Return the (X, Y) coordinate for the center point of the cell that contains the specified text.  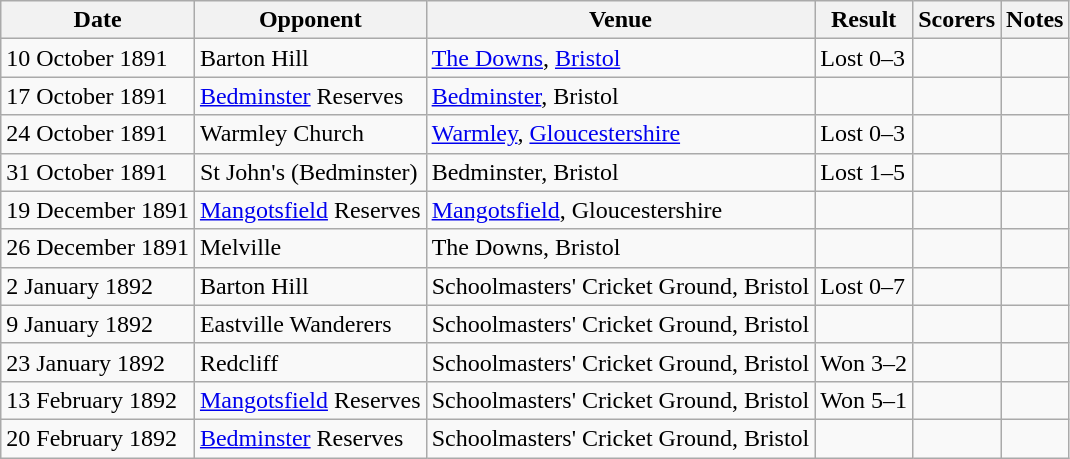
Warmley Church (310, 134)
Date (98, 20)
Won 3–2 (864, 362)
13 February 1892 (98, 400)
Warmley, Gloucestershire (620, 134)
31 October 1891 (98, 172)
Scorers (957, 20)
19 December 1891 (98, 210)
Result (864, 20)
20 February 1892 (98, 438)
Eastville Wanderers (310, 324)
Lost 1–5 (864, 172)
24 October 1891 (98, 134)
9 January 1892 (98, 324)
26 December 1891 (98, 248)
23 January 1892 (98, 362)
Won 5–1 (864, 400)
Melville (310, 248)
St John's (Bedminster) (310, 172)
17 October 1891 (98, 96)
10 October 1891 (98, 58)
Redcliff (310, 362)
Notes (1035, 20)
Opponent (310, 20)
Venue (620, 20)
2 January 1892 (98, 286)
Lost 0–7 (864, 286)
Mangotsfield, Gloucestershire (620, 210)
